Scan for the cell matching the given text and deliver its [x, y] coordinate at center. 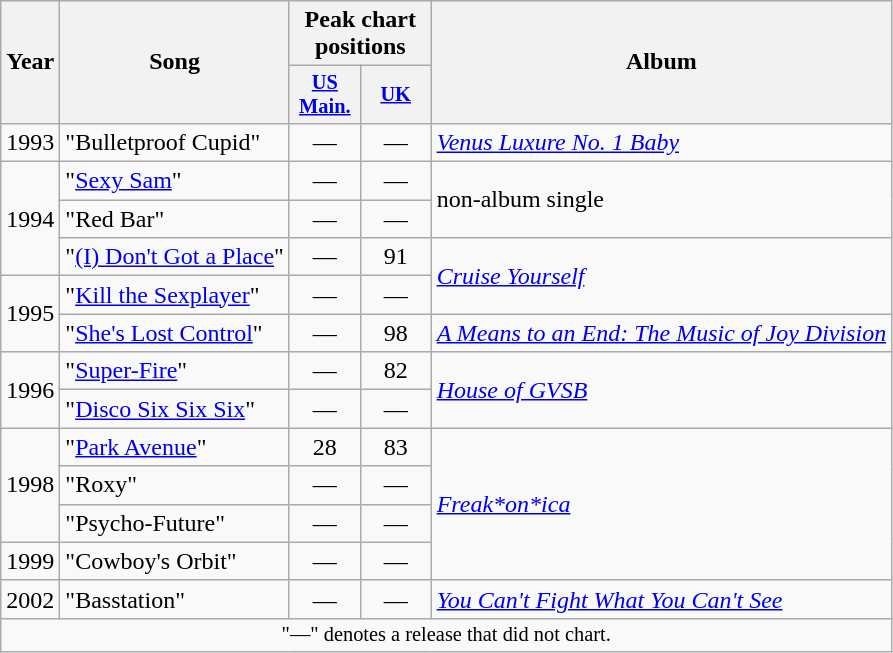
"Psycho-Future" [175, 523]
1994 [30, 219]
1995 [30, 314]
UK [396, 95]
A Means to an End: The Music of Joy Division [662, 333]
91 [396, 257]
House of GVSB [662, 390]
non-album single [662, 200]
"Kill the Sexplayer" [175, 295]
Song [175, 62]
Year [30, 62]
98 [396, 333]
1996 [30, 390]
"Park Avenue" [175, 447]
"Bulletproof Cupid" [175, 142]
2002 [30, 599]
1993 [30, 142]
"Roxy" [175, 485]
"Red Bar" [175, 219]
Peak chart positions [360, 34]
"She's Lost Control" [175, 333]
Freak*on*ica [662, 504]
"Disco Six Six Six" [175, 409]
"Sexy Sam" [175, 181]
"Super-Fire" [175, 371]
Album [662, 62]
USMain. [324, 95]
"Basstation" [175, 599]
83 [396, 447]
"—" denotes a release that did not chart. [446, 635]
28 [324, 447]
You Can't Fight What You Can't See [662, 599]
"Cowboy's Orbit" [175, 561]
1998 [30, 485]
Cruise Yourself [662, 276]
82 [396, 371]
1999 [30, 561]
Venus Luxure No. 1 Baby [662, 142]
"(I) Don't Got a Place" [175, 257]
